Extract the [X, Y] coordinate from the center of the cell holding the provided text.  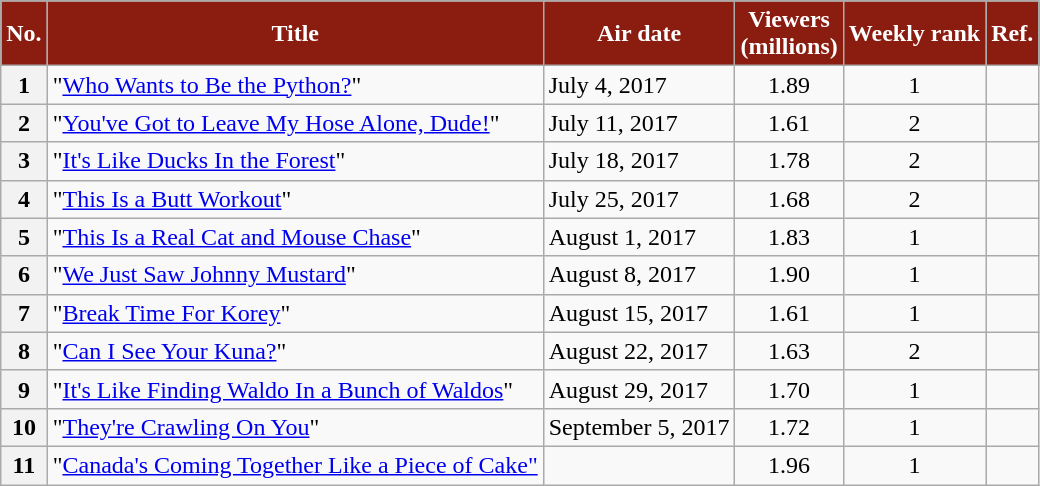
9 [24, 389]
Air date [639, 34]
8 [24, 351]
3 [24, 161]
"They're Crawling On You" [295, 427]
11 [24, 465]
1.90 [789, 275]
"Can I See Your Kuna?" [295, 351]
"We Just Saw Johnny Mustard" [295, 275]
5 [24, 237]
Title [295, 34]
"You've Got to Leave My Hose Alone, Dude!" [295, 123]
10 [24, 427]
"It's Like Ducks In the Forest" [295, 161]
"Break Time For Korey" [295, 313]
July 25, 2017 [639, 199]
August 15, 2017 [639, 313]
"Canada's Coming Together Like a Piece of Cake" [295, 465]
4 [24, 199]
6 [24, 275]
August 22, 2017 [639, 351]
1.70 [789, 389]
July 18, 2017 [639, 161]
Ref. [1012, 34]
September 5, 2017 [639, 427]
1.96 [789, 465]
1.63 [789, 351]
No. [24, 34]
1.68 [789, 199]
"This Is a Butt Workout" [295, 199]
"This Is a Real Cat and Mouse Chase" [295, 237]
1.83 [789, 237]
7 [24, 313]
Viewers (millions) [789, 34]
1.78 [789, 161]
Weekly rank [914, 34]
August 1, 2017 [639, 237]
1.89 [789, 85]
"It's Like Finding Waldo In a Bunch of Waldos" [295, 389]
July 11, 2017 [639, 123]
August 8, 2017 [639, 275]
July 4, 2017 [639, 85]
August 29, 2017 [639, 389]
1.72 [789, 427]
"Who Wants to Be the Python?" [295, 85]
